Scan for the cell matching the given text and deliver its (X, Y) coordinate at center. 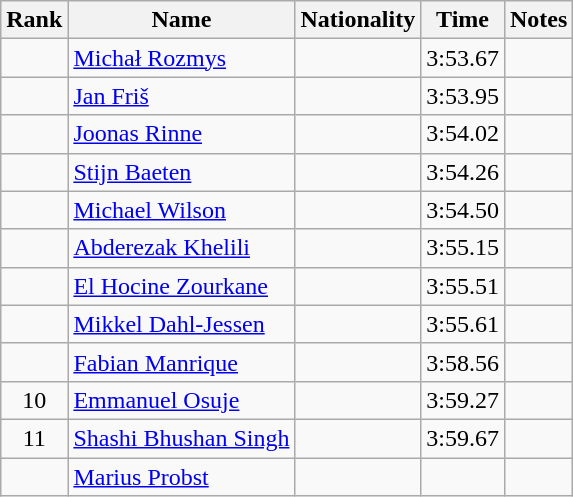
Notes (538, 20)
Marius Probst (182, 477)
Mikkel Dahl-Jessen (182, 324)
Joonas Rinne (182, 134)
Rank (34, 20)
10 (34, 400)
Shashi Bhushan Singh (182, 438)
3:58.56 (463, 362)
Nationality (358, 20)
3:55.15 (463, 248)
3:59.67 (463, 438)
3:55.51 (463, 286)
3:54.50 (463, 210)
Name (182, 20)
Stijn Baeten (182, 172)
Jan Friš (182, 96)
3:53.95 (463, 96)
Time (463, 20)
Michał Rozmys (182, 58)
3:54.26 (463, 172)
3:53.67 (463, 58)
Emmanuel Osuje (182, 400)
3:59.27 (463, 400)
Michael Wilson (182, 210)
Fabian Manrique (182, 362)
3:54.02 (463, 134)
3:55.61 (463, 324)
Abderezak Khelili (182, 248)
11 (34, 438)
El Hocine Zourkane (182, 286)
